Return the [X, Y] coordinate for the center point of the cell that contains the specified text.  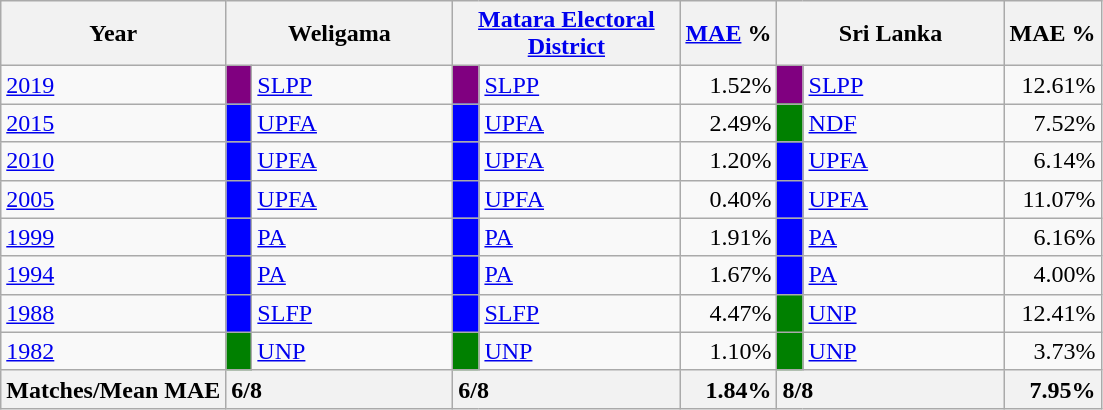
12.41% [1052, 313]
1.67% [728, 275]
2019 [114, 85]
1982 [114, 351]
Year [114, 34]
2.49% [728, 123]
11.07% [1052, 199]
1.20% [728, 161]
1.10% [728, 351]
7.95% [1052, 389]
7.52% [1052, 123]
1.91% [728, 237]
4.00% [1052, 275]
2005 [114, 199]
4.47% [728, 313]
3.73% [1052, 351]
2015 [114, 123]
Weligama [340, 34]
8/8 [890, 389]
1994 [114, 275]
Matara Electoral District [566, 34]
NDF [904, 123]
1.52% [728, 85]
Sri Lanka [890, 34]
Matches/Mean MAE [114, 389]
12.61% [1052, 85]
1.84% [728, 389]
1999 [114, 237]
6.14% [1052, 161]
6.16% [1052, 237]
0.40% [728, 199]
2010 [114, 161]
1988 [114, 313]
